Capture the cell that displays the provided text and extract its [X, Y] central coordinate. 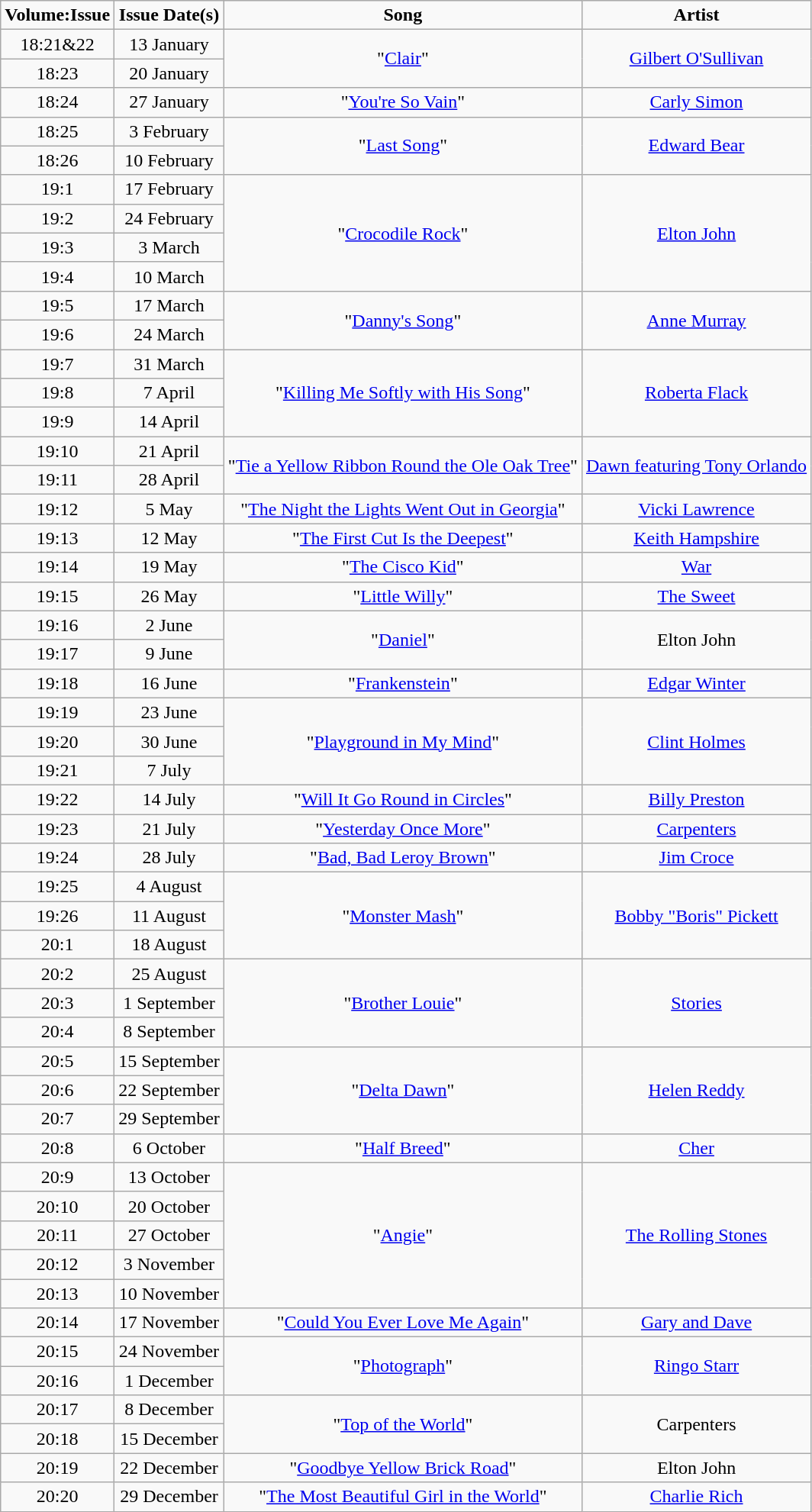
"Danny's Song" [403, 320]
10 February [169, 160]
24 March [169, 334]
1 September [169, 1003]
"The First Cut Is the Deepest" [403, 538]
2 June [169, 625]
24 February [169, 218]
Vicki Lawrence [696, 509]
13 January [169, 44]
"Could You Ever Love Me Again" [403, 1323]
29 December [169, 1497]
19:7 [58, 364]
Jim Croce [696, 858]
20:8 [58, 1148]
20:11 [58, 1235]
20 October [169, 1206]
The Rolling Stones [696, 1235]
Stories [696, 1003]
"Yesterday Once More" [403, 828]
"Frankenstein" [403, 683]
17 February [169, 189]
19:14 [58, 567]
14 July [169, 799]
Roberta Flack [696, 393]
4 August [169, 887]
19:2 [58, 218]
3 February [169, 131]
19 May [169, 567]
Song [403, 15]
19:17 [58, 654]
20:18 [58, 1439]
18:25 [58, 131]
19:18 [58, 683]
27 January [169, 102]
19:12 [58, 509]
20:6 [58, 1090]
19:6 [58, 334]
20:3 [58, 1003]
8 September [169, 1032]
"Playground in My Mind" [403, 741]
20:12 [58, 1264]
1 December [169, 1381]
17 March [169, 305]
12 May [169, 538]
20:16 [58, 1381]
Helen Reddy [696, 1090]
Keith Hampshire [696, 538]
Charlie Rich [696, 1497]
"Daniel" [403, 640]
Anne Murray [696, 320]
Edward Bear [696, 146]
19:11 [58, 480]
16 June [169, 683]
19:21 [58, 770]
Billy Preston [696, 799]
Carly Simon [696, 102]
18:24 [58, 102]
Gary and Dave [696, 1323]
23 June [169, 712]
"The Night the Lights Went Out in Georgia" [403, 509]
8 December [169, 1410]
19:9 [58, 422]
19:4 [58, 276]
"Top of the World" [403, 1424]
19:3 [58, 247]
19:20 [58, 741]
28 July [169, 858]
The Sweet [696, 596]
19:15 [58, 596]
Volume:Issue [58, 15]
11 August [169, 916]
22 September [169, 1090]
22 December [169, 1468]
21 July [169, 828]
15 September [169, 1061]
7 July [169, 770]
20:4 [58, 1032]
27 October [169, 1235]
19:13 [58, 538]
5 May [169, 509]
19:24 [58, 858]
18:23 [58, 73]
Dawn featuring Tony Orlando [696, 466]
10 November [169, 1294]
29 September [169, 1119]
"Half Breed" [403, 1148]
21 April [169, 451]
20:14 [58, 1323]
20:10 [58, 1206]
30 June [169, 741]
20:9 [58, 1177]
Ringo Starr [696, 1366]
20:15 [58, 1352]
"The Most Beautiful Girl in the World" [403, 1497]
7 April [169, 393]
15 December [169, 1439]
Cher [696, 1148]
Gilbert O'Sullivan [696, 59]
"Last Song" [403, 146]
20 January [169, 73]
20:1 [58, 945]
"The Cisco Kid" [403, 567]
"Goodbye Yellow Brick Road" [403, 1468]
26 May [169, 596]
25 August [169, 974]
19:19 [58, 712]
"Bad, Bad Leroy Brown" [403, 858]
"Crocodile Rock" [403, 233]
3 November [169, 1264]
Clint Holmes [696, 741]
10 March [169, 276]
13 October [169, 1177]
Artist [696, 15]
"You're So Vain" [403, 102]
18 August [169, 945]
19:1 [58, 189]
"Photograph" [403, 1366]
20:2 [58, 974]
Bobby "Boris" Pickett [696, 916]
20:17 [58, 1410]
17 November [169, 1323]
14 April [169, 422]
"Angie" [403, 1235]
"Will It Go Round in Circles" [403, 799]
18:26 [58, 160]
31 March [169, 364]
24 November [169, 1352]
19:10 [58, 451]
19:22 [58, 799]
20:13 [58, 1294]
19:26 [58, 916]
20:7 [58, 1119]
"Killing Me Softly with His Song" [403, 393]
18:21&22 [58, 44]
9 June [169, 654]
Edgar Winter [696, 683]
3 March [169, 247]
6 October [169, 1148]
"Monster Mash" [403, 916]
20:19 [58, 1468]
20:20 [58, 1497]
19:25 [58, 887]
"Tie a Yellow Ribbon Round the Ole Oak Tree" [403, 466]
"Little Willy" [403, 596]
19:8 [58, 393]
19:5 [58, 305]
War [696, 567]
"Clair" [403, 59]
20:5 [58, 1061]
28 April [169, 480]
19:23 [58, 828]
Issue Date(s) [169, 15]
19:16 [58, 625]
"Delta Dawn" [403, 1090]
"Brother Louie" [403, 1003]
